Determine the [x, y] coordinate at the center of the cell enclosing the given text.  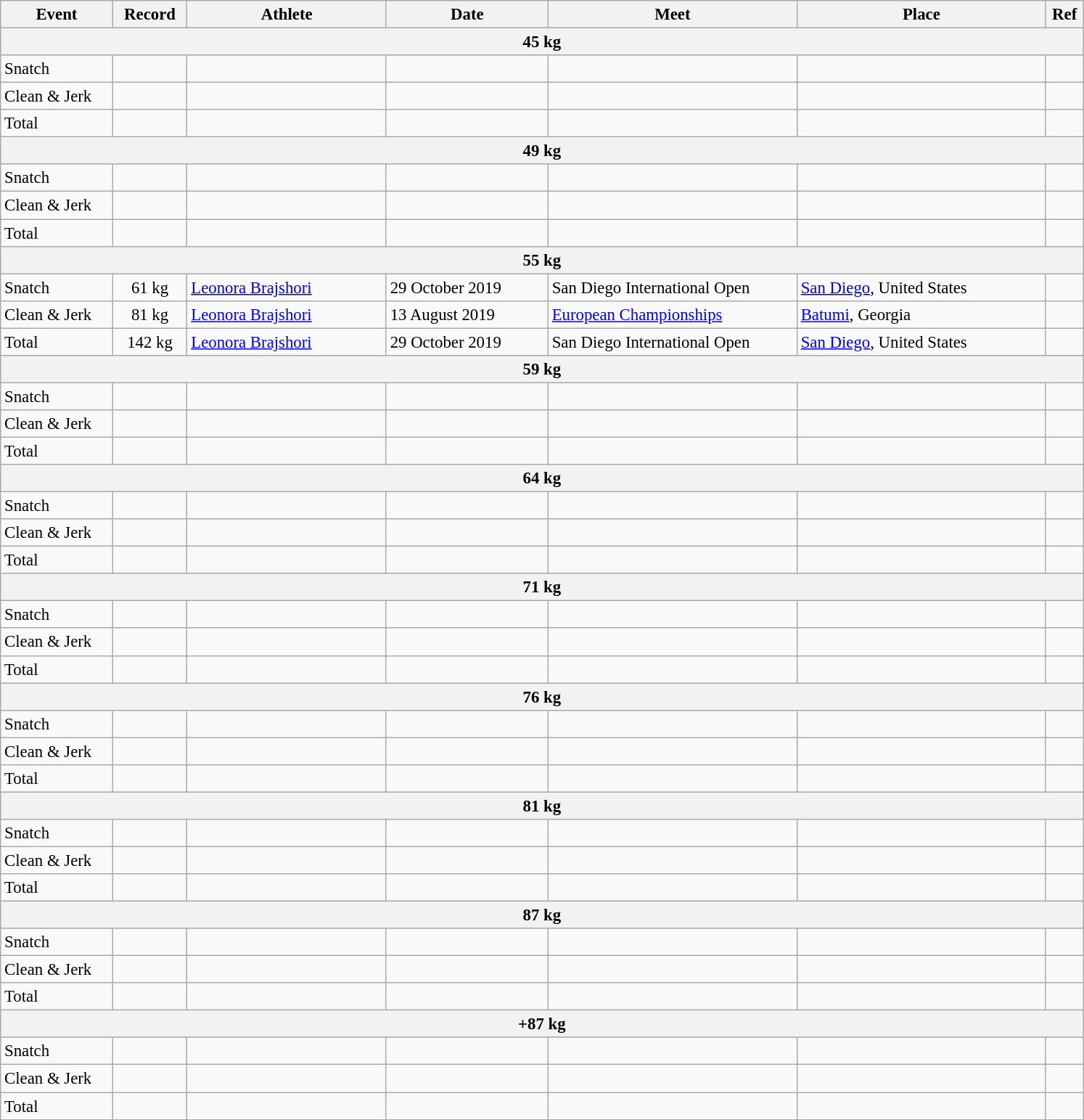
13 August 2019 [467, 314]
45 kg [542, 42]
59 kg [542, 369]
142 kg [149, 342]
European Championships [672, 314]
Date [467, 15]
71 kg [542, 587]
61 kg [149, 287]
Meet [672, 15]
+87 kg [542, 1024]
64 kg [542, 478]
Record [149, 15]
87 kg [542, 915]
Event [57, 15]
Ref [1064, 15]
49 kg [542, 151]
Place [921, 15]
Batumi, Georgia [921, 314]
76 kg [542, 697]
Athlete [287, 15]
55 kg [542, 260]
